Search for the cell housing the specified text and yield its [X, Y] center coordinate. 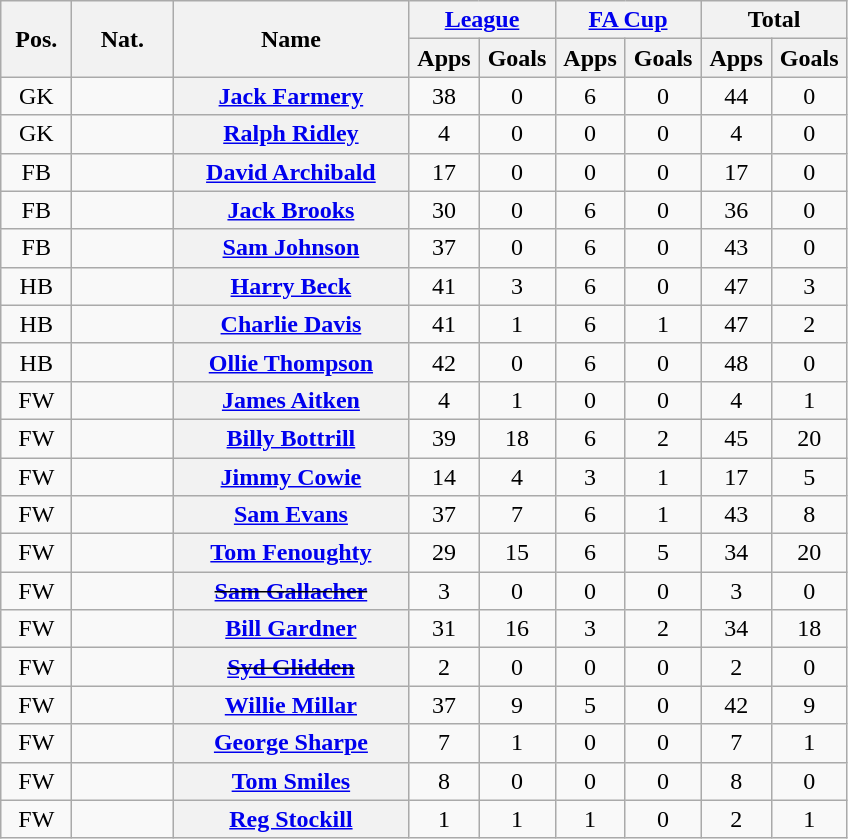
George Sharpe [291, 743]
Harry Beck [291, 286]
29 [444, 553]
Charlie Davis [291, 324]
Name [291, 39]
Pos. [36, 39]
Sam Johnson [291, 248]
Tom Fenoughty [291, 553]
36 [736, 210]
Ralph Ridley [291, 134]
James Aitken [291, 400]
Sam Evans [291, 515]
Reg Stockill [291, 819]
Syd Glidden [291, 667]
45 [736, 438]
Jimmy Cowie [291, 477]
FA Cup [628, 20]
14 [444, 477]
39 [444, 438]
Nat. [122, 39]
Tom Smiles [291, 781]
16 [517, 629]
Bill Gardner [291, 629]
Ollie Thompson [291, 362]
Billy Bottrill [291, 438]
League [482, 20]
Jack Brooks [291, 210]
38 [444, 96]
15 [517, 553]
Sam Gallacher [291, 591]
30 [444, 210]
31 [444, 629]
48 [736, 362]
Jack Farmery [291, 96]
Willie Millar [291, 705]
Total [774, 20]
David Archibald [291, 172]
44 [736, 96]
